Scan for the cell matching the given text and deliver its (x, y) coordinate at center. 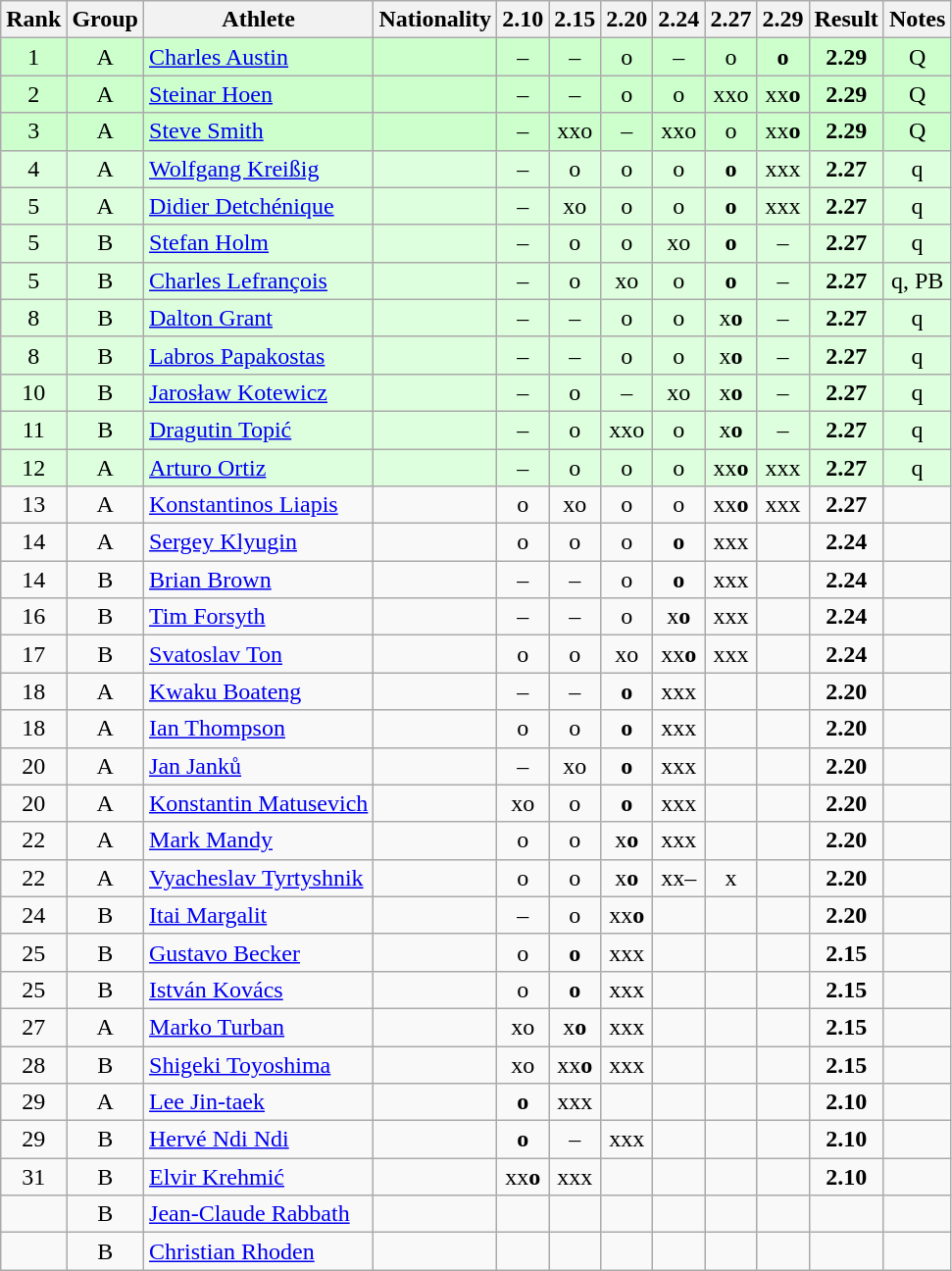
17 (33, 654)
16 (33, 617)
Athlete (259, 20)
q, PB (917, 280)
Marko Turban (259, 1027)
10 (33, 392)
13 (33, 505)
28 (33, 1064)
Svatoslav Ton (259, 654)
Ian Thompson (259, 729)
Tim Forsyth (259, 617)
11 (33, 430)
Arturo Ortiz (259, 468)
Konstantin Matusevich (259, 803)
Itai Margalit (259, 915)
István Kovács (259, 990)
xx– (678, 878)
2 (33, 94)
Hervé Ndi Ndi (259, 1140)
Mark Mandy (259, 840)
Nationality (435, 20)
Stefan Holm (259, 243)
Jan Janků (259, 766)
Jean-Claude Rabbath (259, 1214)
Elvir Krehmić (259, 1177)
Vyacheslav Tyrtyshnik (259, 878)
Charles Austin (259, 57)
Gustavo Becker (259, 952)
Rank (33, 20)
24 (33, 915)
Dragutin Topić (259, 430)
Kwaku Boateng (259, 691)
Group (106, 20)
Dalton Grant (259, 318)
Didier Detchénique (259, 206)
Result (846, 20)
1 (33, 57)
31 (33, 1177)
Konstantinos Liapis (259, 505)
Wolfgang Kreißig (259, 169)
12 (33, 468)
Jarosław Kotewicz (259, 392)
Lee Jin-taek (259, 1102)
3 (33, 131)
Charles Lefrançois (259, 280)
Labros Papakostas (259, 355)
27 (33, 1027)
x (731, 878)
4 (33, 169)
Steve Smith (259, 131)
Steinar Hoen (259, 94)
Sergey Klyugin (259, 542)
Brian Brown (259, 580)
Christian Rhoden (259, 1251)
Shigeki Toyoshima (259, 1064)
Notes (917, 20)
